From the cell containing the given text, extract its center point as [X, Y] coordinate. 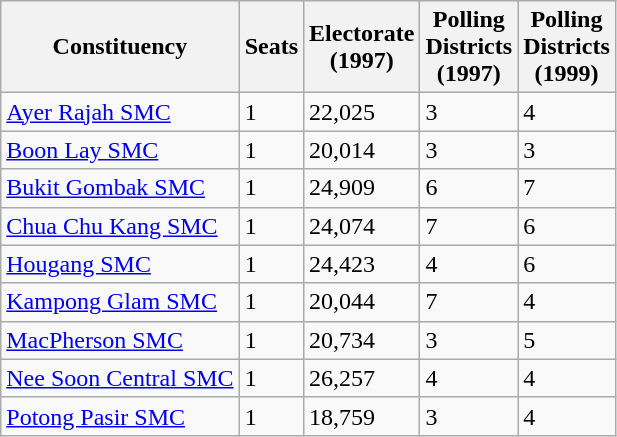
24,423 [362, 264]
Constituency [120, 47]
PollingDistricts(1997) [469, 47]
26,257 [362, 378]
Seats [271, 47]
MacPherson SMC [120, 340]
Ayer Rajah SMC [120, 112]
5 [567, 340]
Bukit Gombak SMC [120, 188]
Nee Soon Central SMC [120, 378]
Hougang SMC [120, 264]
18,759 [362, 416]
PollingDistricts(1999) [567, 47]
22,025 [362, 112]
24,074 [362, 226]
20,734 [362, 340]
24,909 [362, 188]
20,044 [362, 302]
Chua Chu Kang SMC [120, 226]
Boon Lay SMC [120, 150]
Electorate(1997) [362, 47]
Kampong Glam SMC [120, 302]
20,014 [362, 150]
Potong Pasir SMC [120, 416]
